Pinpoint the cell where the given text exists, returning its [X, Y] midpoint coordinate. 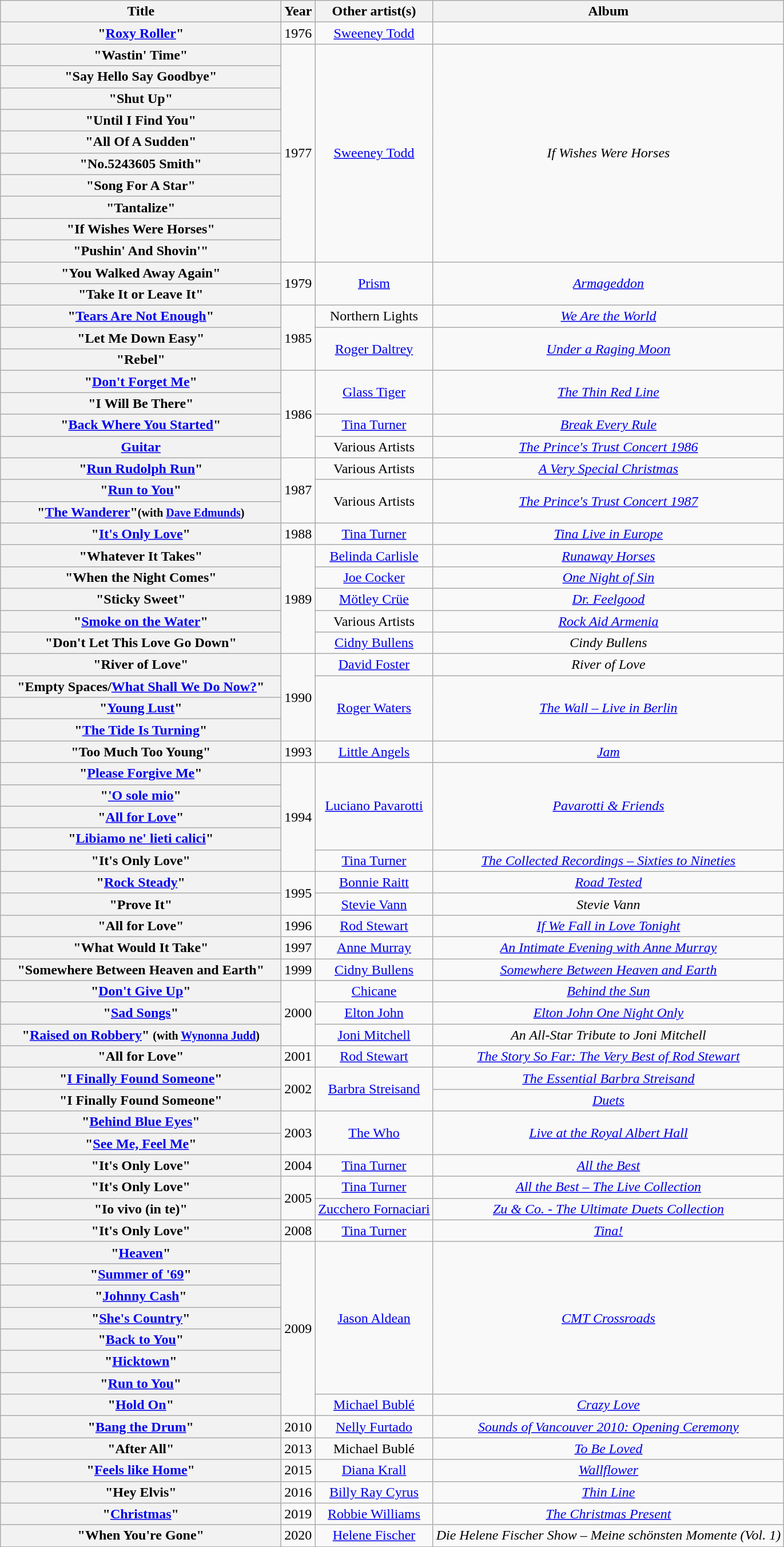
Belinda Carlisle [374, 556]
Barbra Streisand [374, 1089]
The Essential Barbra Streisand [608, 1078]
Roger Waters [374, 708]
If Wishes Were Horses [608, 153]
2016 [299, 1492]
2004 [299, 1165]
Cindy Bullens [608, 643]
2019 [299, 1514]
"Somewhere Between Heaven and Earth" [141, 970]
1997 [299, 947]
"Feels like Home" [141, 1470]
Helene Fischer [374, 1536]
"Take It or Leave It" [141, 295]
"Libiamo ne' lieti calici" [141, 839]
2020 [299, 1536]
Thin Line [608, 1492]
"Christmas" [141, 1514]
1985 [299, 338]
2005 [299, 1198]
2003 [299, 1133]
"Raised on Robbery" (with Wynonna Judd) [141, 1035]
"Run Rudolph Run" [141, 469]
"If Wishes Were Horses" [141, 229]
Under a Raging Moon [608, 349]
Jam [608, 752]
The Wall – Live in Berlin [608, 708]
Zu & Co. - The Ultimate Duets Collection [608, 1209]
"No.5243605 Smith" [141, 164]
CMT Crossroads [608, 1318]
Pavarotti & Friends [608, 806]
1988 [299, 534]
To Be Loved [608, 1449]
"Hey Elvis" [141, 1492]
Rock Aid Armenia [608, 621]
Diana Krall [374, 1470]
Tina! [608, 1231]
1996 [299, 926]
"What Would It Take" [141, 947]
"When You're Gone" [141, 1536]
Billy Ray Cyrus [374, 1492]
1979 [299, 284]
"Sad Songs" [141, 1013]
David Foster [374, 665]
"Song For A Star" [141, 185]
Title [141, 11]
Joe Cocker [374, 577]
The Christmas Present [608, 1514]
Tina Live in Europe [608, 534]
"Back Where You Started" [141, 425]
Runaway Horses [608, 556]
"Io vivo (in te)" [141, 1209]
"Summer of '69" [141, 1274]
"Smoke on the Water" [141, 621]
Die Helene Fischer Show – Meine schönsten Momente (Vol. 1) [608, 1536]
1994 [299, 817]
"Hold On" [141, 1405]
"Rebel" [141, 360]
"All Of A Sudden" [141, 142]
1990 [299, 697]
1987 [299, 490]
"The Tide Is Turning" [141, 730]
Joni Mitchell [374, 1035]
We Are the World [608, 316]
Dr. Feelgood [608, 599]
1989 [299, 599]
"Please Forgive Me" [141, 773]
Nelly Furtado [374, 1427]
Anne Murray [374, 947]
The Who [374, 1133]
Glass Tiger [374, 392]
1995 [299, 893]
Somewhere Between Heaven and Earth [608, 970]
2001 [299, 1057]
Live at the Royal Albert Hall [608, 1133]
"Too Much Too Young" [141, 752]
"Until I Find You" [141, 120]
"Whatever It Takes" [141, 556]
2013 [299, 1449]
The Story So Far: The Very Best of Rod Stewart [608, 1057]
"See Me, Feel Me" [141, 1144]
Luciano Pavarotti [374, 806]
"Say Hello Say Goodbye" [141, 77]
"Empty Spaces/What Shall We Do Now?" [141, 687]
Other artist(s) [374, 11]
"Wastin' Time" [141, 55]
River of Love [608, 665]
"Heaven" [141, 1252]
The Thin Red Line [608, 392]
2000 [299, 1013]
"When the Night Comes" [141, 577]
2015 [299, 1470]
Duets [608, 1100]
"Johnny Cash" [141, 1296]
1986 [299, 414]
Year [299, 11]
"Tears Are Not Enough" [141, 316]
"Sticky Sweet" [141, 599]
Robbie Williams [374, 1514]
"Tantalize" [141, 207]
"Rock Steady" [141, 882]
Album [608, 11]
"'O sole mio" [141, 795]
The Prince's Trust Concert 1986 [608, 447]
The Prince's Trust Concert 1987 [608, 501]
"Roxy Roller" [141, 33]
"I Will Be There" [141, 403]
1999 [299, 970]
Armageddon [608, 284]
A Very Special Christmas [608, 469]
"Hicktown" [141, 1362]
If We Fall in Love Tonight [608, 926]
Northern Lights [374, 316]
"You Walked Away Again" [141, 273]
Roger Daltrey [374, 349]
"Don't Give Up" [141, 991]
"Prove It" [141, 904]
2010 [299, 1427]
Jason Aldean [374, 1318]
All the Best [608, 1165]
"Shut Up" [141, 98]
2009 [299, 1328]
"River of Love" [141, 665]
Little Angels [374, 752]
Guitar [141, 447]
Elton John One Night Only [608, 1013]
"Bang the Drum" [141, 1427]
"Young Lust" [141, 708]
Prism [374, 284]
"The Wanderer"(with Dave Edmunds) [141, 512]
"Back to You" [141, 1340]
"After All" [141, 1449]
Elton John [374, 1013]
"Don't Let This Love Go Down" [141, 643]
All the Best – The Live Collection [608, 1187]
Zucchero Fornaciari [374, 1209]
One Night of Sin [608, 577]
Road Tested [608, 882]
Behind the Sun [608, 991]
The Collected Recordings – Sixties to Nineties [608, 860]
"She's Country" [141, 1318]
"Don't Forget Me" [141, 382]
Bonnie Raitt [374, 882]
Mötley Crüe [374, 599]
"Let Me Down Easy" [141, 338]
1993 [299, 752]
"Pushin' And Shovin'" [141, 251]
An Intimate Evening with Anne Murray [608, 947]
2002 [299, 1089]
Crazy Love [608, 1405]
2008 [299, 1231]
An All-Star Tribute to Joni Mitchell [608, 1035]
Break Every Rule [608, 425]
1977 [299, 153]
Chicane [374, 991]
1976 [299, 33]
Sounds of Vancouver 2010: Opening Ceremony [608, 1427]
Wallflower [608, 1470]
"Behind Blue Eyes" [141, 1122]
